Detect which cell encompasses the target text, then output its (x, y) center coordinate. 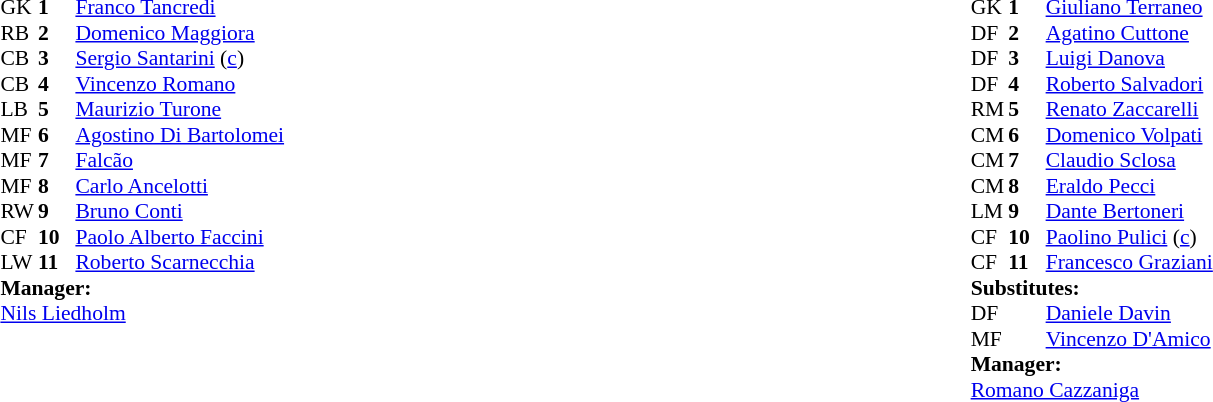
Substitutes: (1092, 288)
Roberto Scarnecchia (180, 263)
RB (19, 33)
Francesco Graziani (1130, 263)
Renato Zaccarelli (1130, 109)
Domenico Volpati (1130, 135)
Claudio Sclosa (1130, 161)
LW (19, 263)
Bruno Conti (180, 211)
Vincenzo D'Amico (1130, 339)
RM (990, 109)
RW (19, 211)
Eraldo Pecci (1130, 186)
Carlo Ancelotti (180, 186)
Roberto Salvadori (1130, 84)
Domenico Maggiora (180, 33)
Maurizio Turone (180, 109)
Sergio Santarini (c) (180, 59)
Daniele Davin (1130, 313)
Vincenzo Romano (180, 84)
Nils Liedholm (142, 313)
Agostino Di Bartolomei (180, 135)
LB (19, 109)
Falcão (180, 161)
Paolo Alberto Faccini (180, 237)
LM (990, 211)
Agatino Cuttone (1130, 33)
Dante Bertoneri (1130, 211)
Luigi Danova (1130, 59)
Paolino Pulici (c) (1130, 237)
